From the cell containing the given text, extract its center point as (x, y) coordinate. 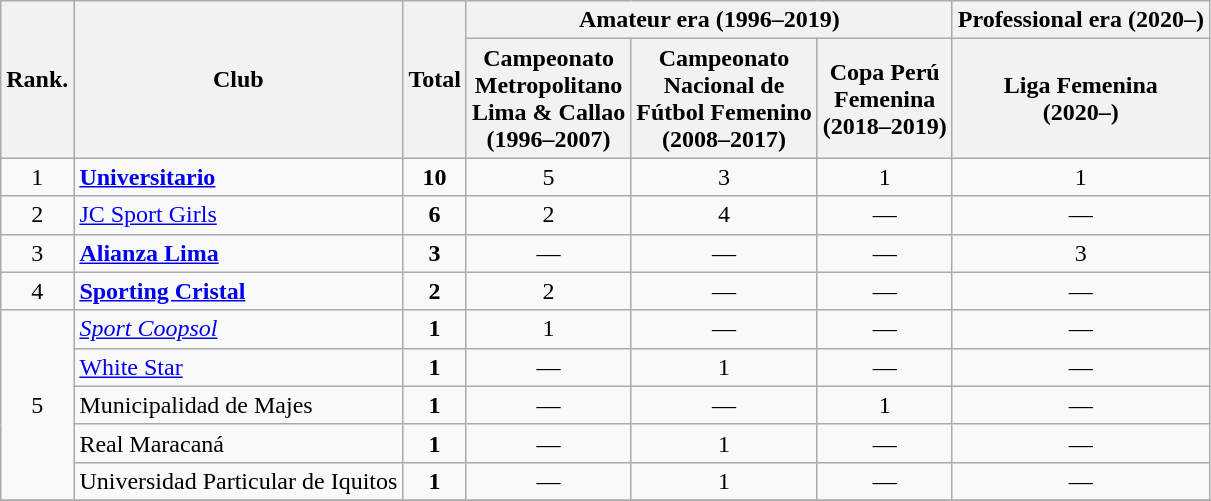
Liga Femenina(2020–) (1080, 98)
Amateur era (1996–2019) (709, 20)
10 (435, 177)
Club (238, 80)
Total (435, 80)
Copa PerúFemenina (2018–2019) (884, 98)
White Star (238, 367)
Universidad Particular de Iquitos (238, 481)
Municipalidad de Majes (238, 405)
Sporting Cristal (238, 291)
JC Sport Girls (238, 215)
CampeonatoMetropolitanoLima & Callao (1996–2007) (548, 98)
Rank. (38, 80)
Sport Coopsol (238, 329)
Universitario (238, 177)
CampeonatoNacional deFútbol Femenino (2008–2017) (724, 98)
Alianza Lima (238, 253)
Real Maracaná (238, 443)
Professional era (2020–) (1080, 20)
6 (435, 215)
